For the text-containing cell, return its midpoint in [X, Y] coordinate format. 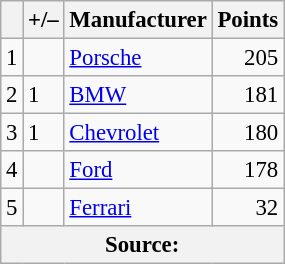
BMW [138, 95]
Points [248, 20]
Ferrari [138, 208]
Chevrolet [138, 133]
181 [248, 95]
3 [12, 133]
Manufacturer [138, 20]
180 [248, 133]
Ford [138, 170]
2 [12, 95]
+/– [44, 20]
4 [12, 170]
Source: [142, 245]
178 [248, 170]
32 [248, 208]
205 [248, 58]
5 [12, 208]
Porsche [138, 58]
